Capture the cell that displays the provided text and extract its (x, y) central coordinate. 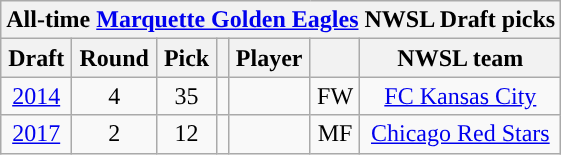
Pick (187, 58)
Player (269, 58)
FW (335, 96)
FC Kansas City (460, 96)
35 (187, 96)
2 (114, 134)
All-time Marquette Golden Eagles NWSL Draft picks (281, 20)
Chicago Red Stars (460, 134)
4 (114, 96)
2017 (36, 134)
Draft (36, 58)
2014 (36, 96)
Round (114, 58)
NWSL team (460, 58)
12 (187, 134)
MF (335, 134)
